From the cell containing the given text, extract its center point as [x, y] coordinate. 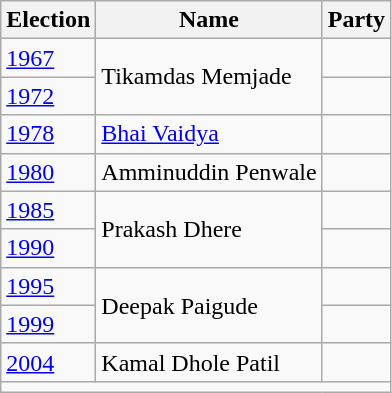
Tikamdas Memjade [209, 77]
1967 [48, 58]
Kamal Dhole Patil [209, 362]
1995 [48, 286]
Name [209, 20]
Amminuddin Penwale [209, 172]
Party [356, 20]
1985 [48, 210]
1972 [48, 96]
1980 [48, 172]
1978 [48, 134]
2004 [48, 362]
Bhai Vaidya [209, 134]
Election [48, 20]
1990 [48, 248]
Prakash Dhere [209, 229]
1999 [48, 324]
Deepak Paigude [209, 305]
